Provide the [x, y] coordinate of the cell's center where the given text is located.  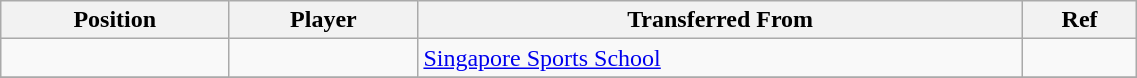
Position [115, 20]
Transferred From [720, 20]
Singapore Sports School [720, 58]
Player [324, 20]
Ref [1080, 20]
